Provide the [X, Y] coordinate of the cell's center where the given text is located.  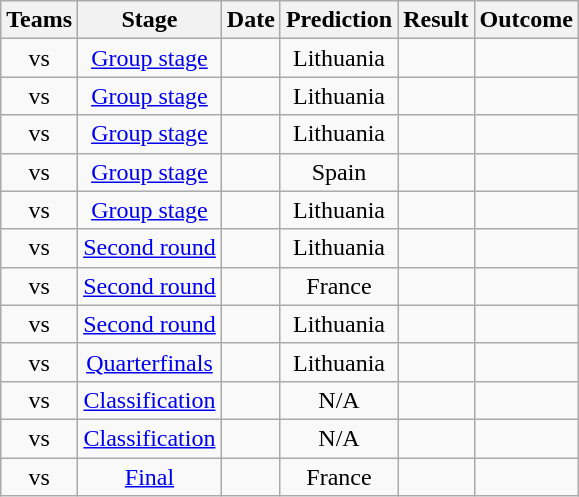
Prediction [338, 20]
Outcome [526, 20]
Stage [150, 20]
Teams [40, 20]
Quarterfinals [150, 362]
Result [436, 20]
Spain [338, 172]
Date [250, 20]
Final [150, 477]
